Detect which cell encompasses the target text, then output its (X, Y) center coordinate. 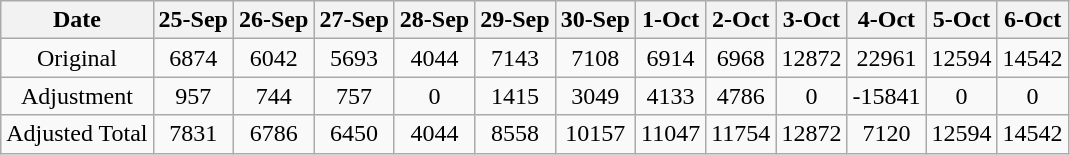
7120 (886, 134)
957 (193, 96)
5693 (354, 58)
11754 (741, 134)
6-Oct (1032, 20)
6042 (273, 58)
10157 (595, 134)
-15841 (886, 96)
29-Sep (515, 20)
Date (77, 20)
3049 (595, 96)
Original (77, 58)
744 (273, 96)
4-Oct (886, 20)
757 (354, 96)
30-Sep (595, 20)
6968 (741, 58)
Adjustment (77, 96)
4133 (671, 96)
6874 (193, 58)
11047 (671, 134)
3-Oct (812, 20)
8558 (515, 134)
25-Sep (193, 20)
27-Sep (354, 20)
1415 (515, 96)
26-Sep (273, 20)
6450 (354, 134)
7831 (193, 134)
6914 (671, 58)
1-Oct (671, 20)
5-Oct (962, 20)
2-Oct (741, 20)
28-Sep (434, 20)
Adjusted Total (77, 134)
7108 (595, 58)
6786 (273, 134)
7143 (515, 58)
4786 (741, 96)
22961 (886, 58)
